Locate the cell with the specified text and output its (X, Y) center coordinate. 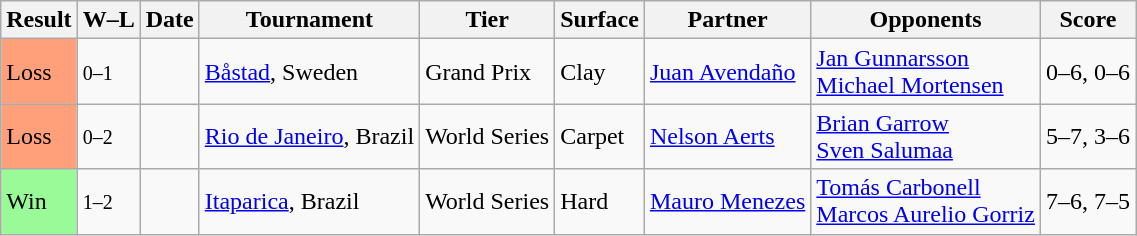
Tier (488, 20)
Hard (600, 202)
Nelson Aerts (727, 136)
Rio de Janeiro, Brazil (309, 136)
Date (170, 20)
Itaparica, Brazil (309, 202)
Juan Avendaño (727, 72)
Båstad, Sweden (309, 72)
Mauro Menezes (727, 202)
Tomás Carbonell Marcos Aurelio Gorriz (926, 202)
Grand Prix (488, 72)
W–L (108, 20)
Clay (600, 72)
Surface (600, 20)
0–2 (108, 136)
0–6, 0–6 (1088, 72)
7–6, 7–5 (1088, 202)
Opponents (926, 20)
Result (39, 20)
Tournament (309, 20)
Carpet (600, 136)
Brian Garrow Sven Salumaa (926, 136)
1–2 (108, 202)
0–1 (108, 72)
Score (1088, 20)
Jan Gunnarsson Michael Mortensen (926, 72)
Partner (727, 20)
5–7, 3–6 (1088, 136)
Win (39, 202)
